Find where the given text appears and provide that cell's center as [x, y] coordinate. 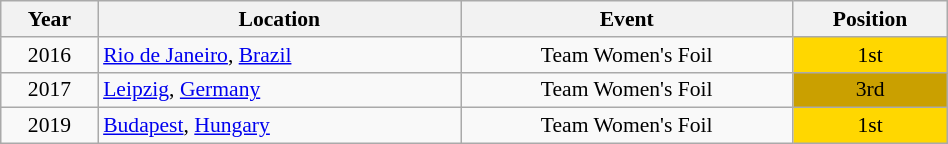
Leipzig, Germany [279, 90]
Position [870, 19]
Year [50, 19]
3rd [870, 90]
Event [627, 19]
Location [279, 19]
2016 [50, 55]
Rio de Janeiro, Brazil [279, 55]
2017 [50, 90]
Budapest, Hungary [279, 126]
2019 [50, 126]
